Detect which cell encompasses the target text, then output its (x, y) center coordinate. 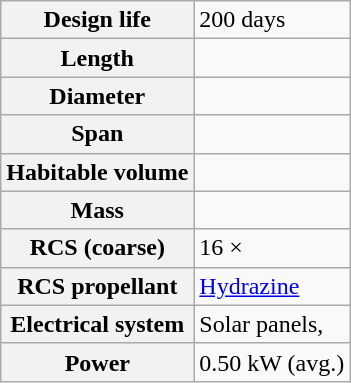
Span (98, 134)
Mass (98, 210)
200 days (272, 20)
Power (98, 362)
RCS (coarse) (98, 248)
16 × (272, 248)
Length (98, 58)
Hydrazine (272, 286)
Electrical system (98, 324)
Diameter (98, 96)
Solar panels, (272, 324)
Design life (98, 20)
Habitable volume (98, 172)
RCS propellant (98, 286)
0.50 kW (avg.) (272, 362)
